Search for the cell housing the specified text and yield its [x, y] center coordinate. 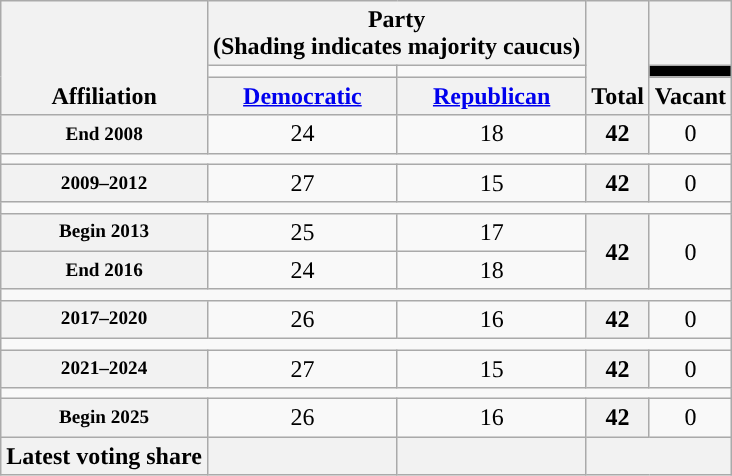
Republican [491, 96]
2021–2024 [104, 369]
17 [491, 232]
Begin 2025 [104, 418]
Latest voting share [104, 456]
Begin 2013 [104, 232]
Party (Shading indicates majority caucus) [396, 34]
Affiliation [104, 58]
2017–2020 [104, 319]
Total [618, 58]
Vacant [690, 96]
2009–2012 [104, 183]
Democratic [302, 96]
25 [302, 232]
End 2008 [104, 134]
End 2016 [104, 270]
